Extract the [X, Y] coordinate from the center of the cell holding the provided text.  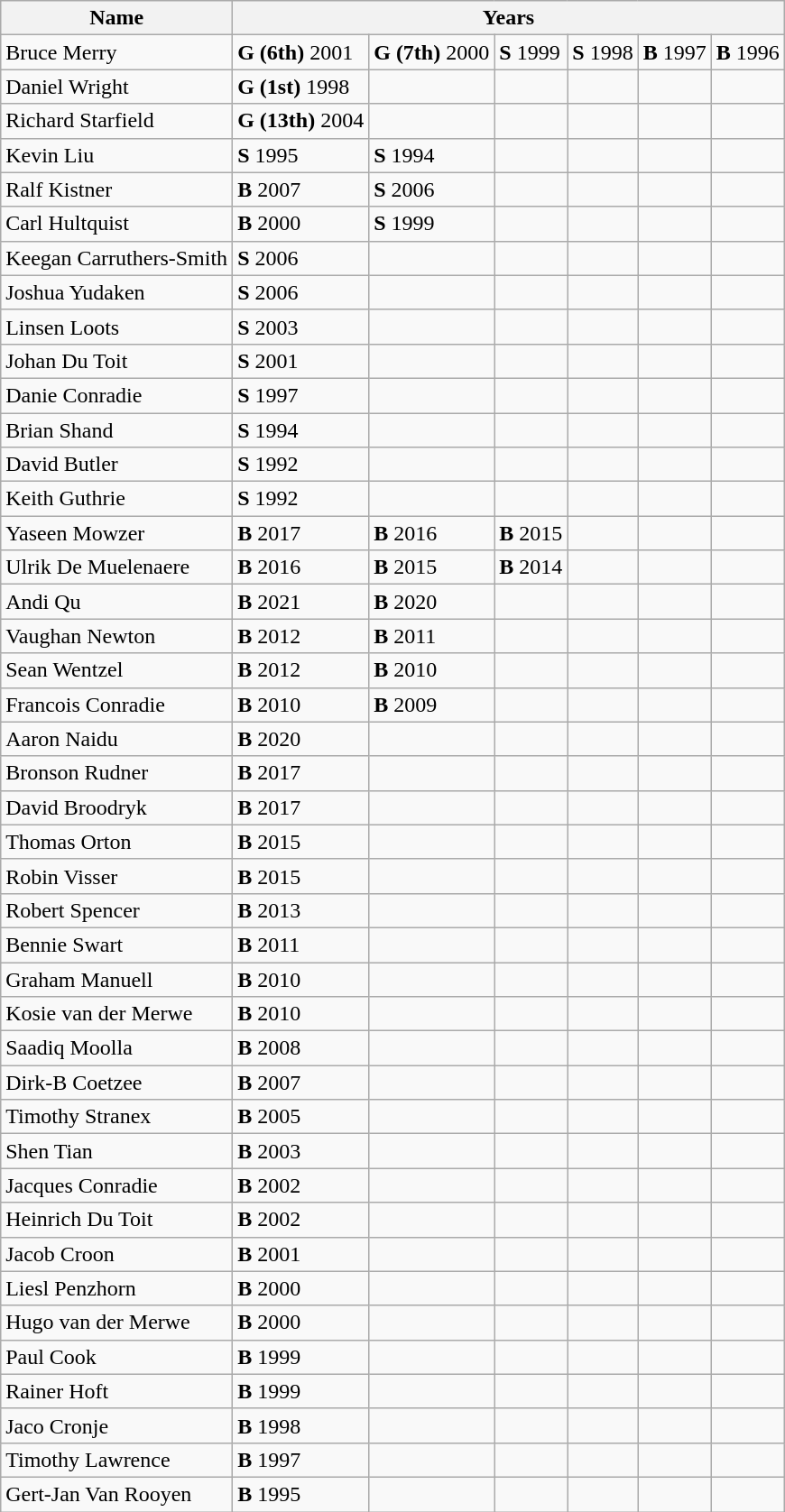
B 2008 [301, 1048]
Timothy Stranex [117, 1117]
Liesl Penzhorn [117, 1288]
Bennie Swart [117, 945]
Ralf Kistner [117, 189]
Vaughan Newton [117, 636]
Carl Hultquist [117, 224]
B 2003 [301, 1151]
Sean Wentzel [117, 670]
B 2014 [531, 567]
Bruce Merry [117, 52]
Bronson Rudner [117, 773]
S 1995 [301, 155]
Daniel Wright [117, 87]
S 1997 [301, 395]
G (6th) 2001 [301, 52]
S 1998 [603, 52]
Gert-Jan Van Rooyen [117, 1494]
Brian Shand [117, 430]
Robin Visser [117, 876]
Robert Spencer [117, 910]
Thomas Orton [117, 842]
Ulrik De Muelenaere [117, 567]
Danie Conradie [117, 395]
Saadiq Moolla [117, 1048]
David Butler [117, 465]
Dirk-B Coetzee [117, 1083]
Name [117, 18]
S 2003 [301, 327]
Graham Manuell [117, 979]
Heinrich Du Toit [117, 1220]
S 2001 [301, 361]
Kosie van der Merwe [117, 1014]
G (13th) 2004 [301, 121]
Jacob Croon [117, 1254]
Jacques Conradie [117, 1185]
Years [509, 18]
B 2009 [431, 705]
Rainer Hoft [117, 1391]
Keegan Carruthers-Smith [117, 258]
Paul Cook [117, 1357]
Andi Qu [117, 602]
Jaco Cronje [117, 1425]
B 1995 [301, 1494]
B 1998 [301, 1425]
Johan Du Toit [117, 361]
B 1996 [747, 52]
Joshua Yudaken [117, 292]
G (7th) 2000 [431, 52]
Keith Guthrie [117, 499]
Hugo van der Merwe [117, 1323]
Yaseen Mowzer [117, 533]
Linsen Loots [117, 327]
Francois Conradie [117, 705]
Shen Tian [117, 1151]
B 2021 [301, 602]
B 2001 [301, 1254]
Richard Starfield [117, 121]
G (1st) 1998 [301, 87]
Aaron Naidu [117, 739]
B 2013 [301, 910]
Timothy Lawrence [117, 1460]
Kevin Liu [117, 155]
David Broodryk [117, 807]
B 2005 [301, 1117]
